Detect which cell encompasses the target text, then output its [X, Y] center coordinate. 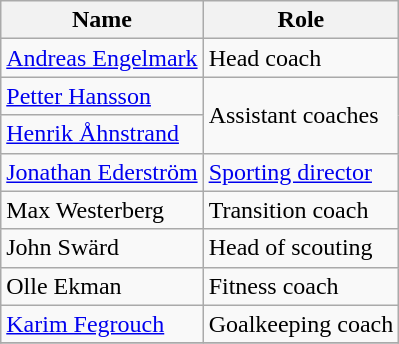
Olle Ekman [102, 286]
Petter Hansson [102, 96]
Jonathan Ederström [102, 172]
Role [301, 20]
Transition coach [301, 210]
Karim Fegrouch [102, 324]
Head of scouting [301, 248]
Head coach [301, 58]
Fitness coach [301, 286]
Max Westerberg [102, 210]
Goalkeeping coach [301, 324]
Sporting director [301, 172]
John Swärd [102, 248]
Name [102, 20]
Assistant coaches [301, 115]
Henrik Åhnstrand [102, 134]
Andreas Engelmark [102, 58]
